Return (X, Y) of the center of cell containing provided text 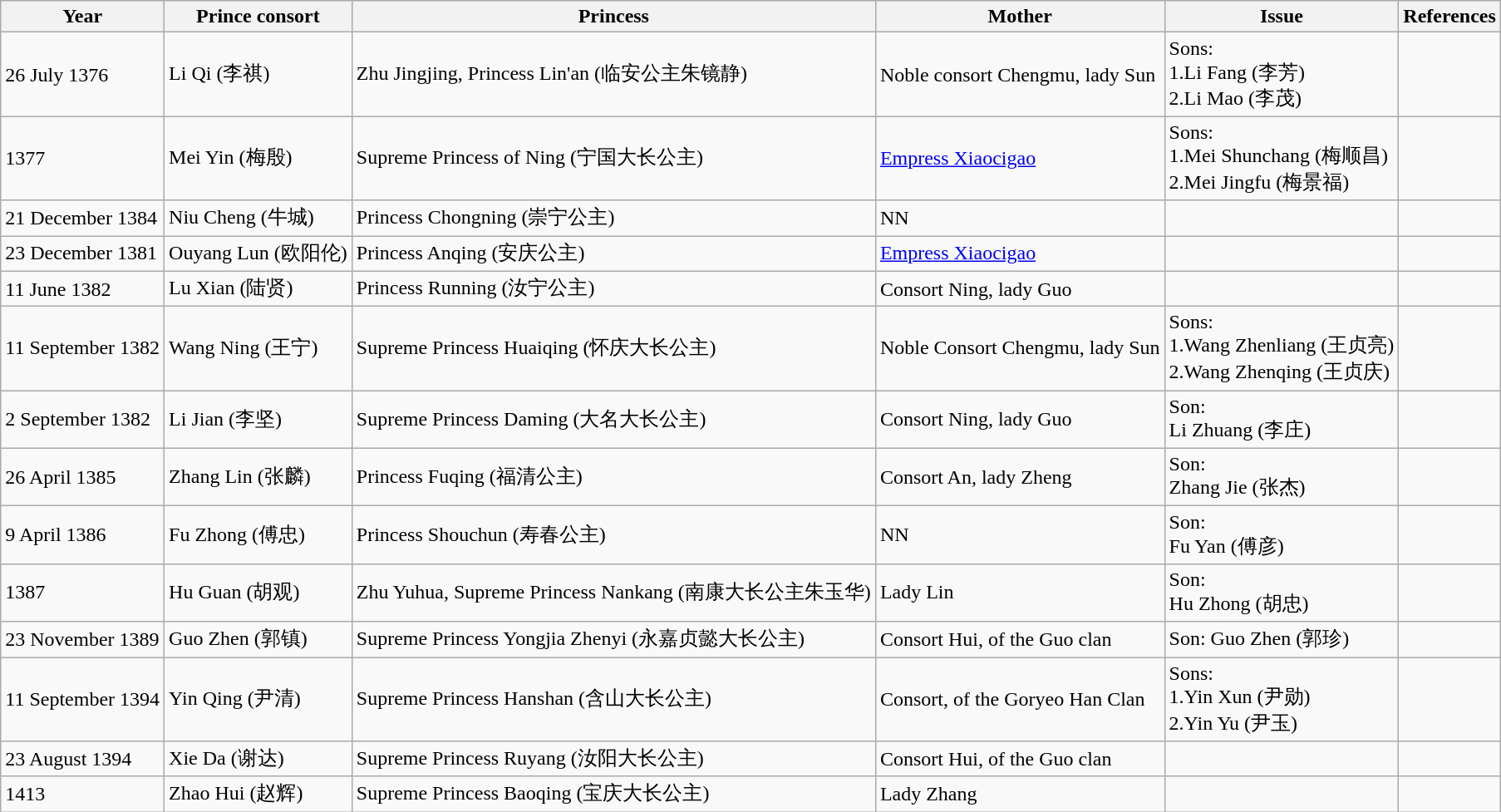
Consort An, lady Zheng (1020, 477)
23 November 1389 (83, 640)
26 April 1385 (83, 477)
Zhu Yuhua, Supreme Princess Nankang (南康大长公主朱玉华) (613, 593)
Son:Zhang Jie (张杰) (1282, 477)
Lu Xian (陆贤) (258, 289)
Issue (1282, 17)
Zhu Jingjing, Princess Lin'an (临安公主朱镜静) (613, 75)
Princess Anqing (安庆公主) (613, 254)
Supreme Princess Yongjia Zhenyi (永嘉贞懿大长公主) (613, 640)
Son:Hu Zhong (胡忠) (1282, 593)
Li Qi (李祺) (258, 75)
1387 (83, 593)
11 June 1382 (83, 289)
Noble consort Chengmu, lady Sun (1020, 75)
Son:Li Zhuang (李庄) (1282, 420)
Consort, of the Goryeo Han Clan (1020, 698)
11 September 1382 (83, 349)
References (1449, 17)
Hu Guan (胡观) (258, 593)
2 September 1382 (83, 420)
11 September 1394 (83, 698)
Princess Chongning (崇宁公主) (613, 218)
Li Jian (李坚) (258, 420)
Princess Fuqing (福清公主) (613, 477)
Prince consort (258, 17)
9 April 1386 (83, 535)
Sons:1.Yin Xun (尹勋)2.Yin Yu (尹玉) (1282, 698)
Sons:1.Wang Zhenliang (王贞亮)2.Wang Zhenqing (王贞庆) (1282, 349)
Supreme Princess of Ning (宁国大长公主) (613, 158)
Sons:1.Li Fang (李芳)2.Li Mao (李茂) (1282, 75)
1413 (83, 795)
26 July 1376 (83, 75)
Zhao Hui (赵辉) (258, 795)
21 December 1384 (83, 218)
23 December 1381 (83, 254)
1377 (83, 158)
Mother (1020, 17)
Fu Zhong (傅忠) (258, 535)
Supreme Princess Hanshan (含山大长公主) (613, 698)
Son:Fu Yan (傅彦) (1282, 535)
Guo Zhen (郭镇) (258, 640)
Noble Consort Chengmu, lady Sun (1020, 349)
Supreme Princess Daming (大名大长公主) (613, 420)
Zhang Lin (张麟) (258, 477)
23 August 1394 (83, 760)
Lady Zhang (1020, 795)
Year (83, 17)
Supreme Princess Ruyang (汝阳大长公主) (613, 760)
Wang Ning (王宁) (258, 349)
Niu Cheng (牛城) (258, 218)
Princess Shouchun (寿春公主) (613, 535)
Son: Guo Zhen (郭珍) (1282, 640)
Princess (613, 17)
Xie Da (谢达) (258, 760)
Supreme Princess Huaiqing (怀庆大长公主) (613, 349)
Sons:1.Mei Shunchang (梅顺昌)2.Mei Jingfu (梅景福) (1282, 158)
Yin Qing (尹清) (258, 698)
Lady Lin (1020, 593)
Princess Running (汝宁公主) (613, 289)
Ouyang Lun (欧阳伦) (258, 254)
Mei Yin (梅殷) (258, 158)
Supreme Princess Baoqing (宝庆大长公主) (613, 795)
